From the cell containing the given text, extract its center point as (x, y) coordinate. 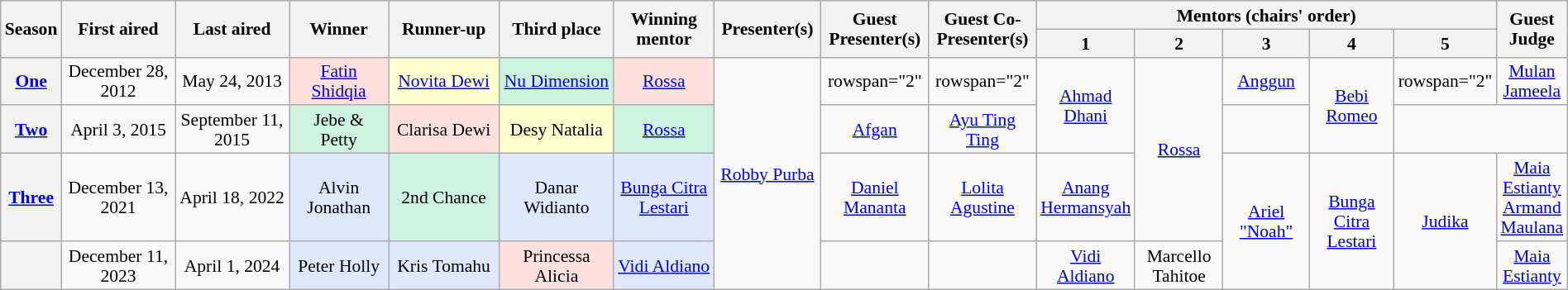
Runner-up (444, 29)
Ahmad Dhani (1085, 105)
December 11, 2023 (117, 265)
April 18, 2022 (232, 197)
September 11, 2015 (232, 130)
Judika (1446, 221)
Winner (339, 29)
2nd Chance (444, 197)
Presenter(s) (767, 29)
Peter Holly (339, 265)
One (31, 81)
Ariel "Noah" (1266, 221)
Ayu Ting Ting (982, 130)
Three (31, 197)
Alvin Jonathan (339, 197)
2 (1179, 43)
Clarisa Dewi (444, 130)
1 (1085, 43)
Fatin Shidqia (339, 81)
April 1, 2024 (232, 265)
Season (31, 29)
Guest Judge (1532, 29)
Maia Estianty (1532, 265)
3 (1266, 43)
Kris Tomahu (444, 265)
Two (31, 130)
April 3, 2015 (117, 130)
Maia EstiantyArmand Maulana (1532, 197)
Jebe & Petty (339, 130)
Anang Hermansyah (1085, 197)
First aired (117, 29)
Danar Widianto (557, 197)
Mentors (chairs' order) (1266, 15)
Princessa Alicia (557, 265)
Afgan (875, 130)
Marcello Tahitoe (1179, 265)
Third place (557, 29)
May 24, 2013 (232, 81)
Robby Purba (767, 173)
Anggun (1266, 81)
Guest Presenter(s) (875, 29)
December 28, 2012 (117, 81)
Last aired (232, 29)
Guest Co-Presenter(s) (982, 29)
December 13, 2021 (117, 197)
Winning mentor (663, 29)
Desy Natalia (557, 130)
Bebi Romeo (1351, 105)
4 (1351, 43)
Nu Dimension (557, 81)
Lolita Agustine (982, 197)
Mulan Jameela (1532, 81)
Novita Dewi (444, 81)
Daniel Mananta (875, 197)
5 (1446, 43)
